Locate the cell with the specified text and output its (x, y) center coordinate. 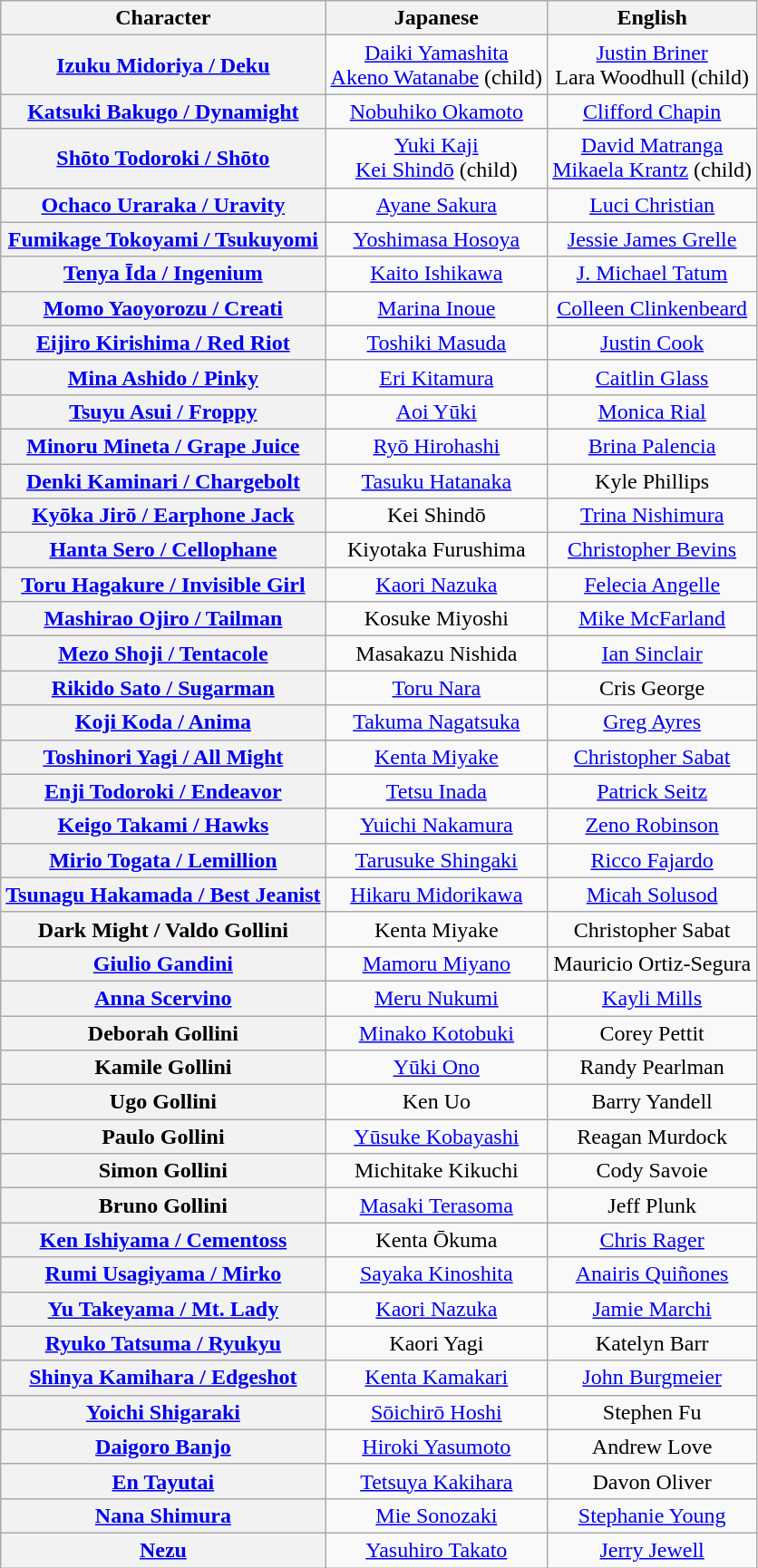
Hiroki Yasumoto (437, 1447)
Simon Gollini (163, 1171)
Ken Uo (437, 1102)
Marina Inoue (437, 308)
Kenta Kamakari (437, 1378)
Colleen Clinkenbeard (653, 308)
Takuma Nagatsuka (437, 722)
Christopher Bevins (653, 550)
Ochaco Uraraka / Uravity (163, 205)
Nobuhiko Okamoto (437, 111)
Chris Rager (653, 1240)
Keigo Takami / Hawks (163, 826)
Dark Might / Valdo Gollini (163, 929)
Shinya Kamihara / Edgeshot (163, 1378)
Toshinori Yagi / All Might (163, 757)
Aoi Yūki (437, 411)
Mie Sonozaki (437, 1515)
Mina Ashido / Pinky (163, 377)
Ayane Sakura (437, 205)
Kiyotaka Furushima (437, 550)
Hikaru Midorikawa (437, 895)
Mirio Togata / Lemillion (163, 860)
Trina Nishimura (653, 516)
Brina Palencia (653, 446)
Daiki YamashitaAkeno Watanabe (child) (437, 65)
Andrew Love (653, 1447)
Barry Yandell (653, 1102)
Felecia Angelle (653, 585)
Micah Solusod (653, 895)
Meru Nukumi (437, 998)
Tsunagu Hakamada / Best Jeanist (163, 895)
Sōichirō Hoshi (437, 1412)
Justin Cook (653, 343)
Cody Savoie (653, 1171)
Giulio Gandini (163, 963)
Koji Koda / Anima (163, 722)
Tetsu Inada (437, 791)
Masakazu Nishida (437, 653)
Paulo Gollini (163, 1137)
Ian Sinclair (653, 653)
Cris George (653, 688)
Izuku Midoriya / Deku (163, 65)
Mamoru Miyano (437, 963)
Katsuki Bakugo / Dynamight (163, 111)
Jerry Jewell (653, 1550)
Bruno Gollini (163, 1205)
Yūki Ono (437, 1068)
Sayaka Kinoshita (437, 1274)
Tetsuya Kakihara (437, 1481)
Toru Nara (437, 688)
Kenta Ōkuma (437, 1240)
Jeff Plunk (653, 1205)
Stephen Fu (653, 1412)
Stephanie Young (653, 1515)
Enji Todoroki / Endeavor (163, 791)
En Tayutai (163, 1481)
Toshiki Masuda (437, 343)
Tenya Īda / Ingenium (163, 274)
Nana Shimura (163, 1515)
Hanta Sero / Cellophane (163, 550)
Ryō Hirohashi (437, 446)
Zeno Robinson (653, 826)
Randy Pearlman (653, 1068)
John Burgmeier (653, 1378)
David MatrangaMikaela Krantz (child) (653, 158)
Yuichi Nakamura (437, 826)
English (653, 18)
Ugo Gollini (163, 1102)
Mashirao Ojiro / Tailman (163, 619)
Luci Christian (653, 205)
Jessie James Grelle (653, 239)
Reagan Murdock (653, 1137)
Kosuke Miyoshi (437, 619)
Rumi Usagiyama / Mirko (163, 1274)
Clifford Chapin (653, 111)
Kamile Gollini (163, 1068)
Michitake Kikuchi (437, 1171)
Yuki KajiKei Shindō (child) (437, 158)
Yasuhiro Takato (437, 1550)
Justin BrinerLara Woodhull (child) (653, 65)
Yūsuke Kobayashi (437, 1137)
Minako Kotobuki (437, 1032)
Tasuku Hatanaka (437, 481)
Eijiro Kirishima / Red Riot (163, 343)
Davon Oliver (653, 1481)
J. Michael Tatum (653, 274)
Kei Shindō (437, 516)
Tsuyu Asui / Froppy (163, 411)
Deborah Gollini (163, 1032)
Ryuko Tatsuma / Ryukyu (163, 1343)
Caitlin Glass (653, 377)
Shōto Todoroki / Shōto (163, 158)
Nezu (163, 1550)
Monica Rial (653, 411)
Momo Yaoyorozu / Creati (163, 308)
Denki Kaminari / Chargebolt (163, 481)
Ricco Fajardo (653, 860)
Patrick Seitz (653, 791)
Mezo Shoji / Tentacole (163, 653)
Kayli Mills (653, 998)
Yoichi Shigaraki (163, 1412)
Anna Scervino (163, 998)
Corey Pettit (653, 1032)
Yoshimasa Hosoya (437, 239)
Toru Hagakure / Invisible Girl (163, 585)
Eri Kitamura (437, 377)
Mauricio Ortiz-Segura (653, 963)
Anairis Quiñones (653, 1274)
Minoru Mineta / Grape Juice (163, 446)
Japanese (437, 18)
Character (163, 18)
Mike McFarland (653, 619)
Ken Ishiyama / Cementoss (163, 1240)
Kaito Ishikawa (437, 274)
Rikido Sato / Sugarman (163, 688)
Kyōka Jirō / Earphone Jack (163, 516)
Yu Takeyama / Mt. Lady (163, 1309)
Daigoro Banjo (163, 1447)
Kyle Phillips (653, 481)
Kaori Yagi (437, 1343)
Tarusuke Shingaki (437, 860)
Jamie Marchi (653, 1309)
Greg Ayres (653, 722)
Fumikage Tokoyami / Tsukuyomi (163, 239)
Katelyn Barr (653, 1343)
Masaki Terasoma (437, 1205)
